Locate the cell with the specified text and output its [X, Y] center coordinate. 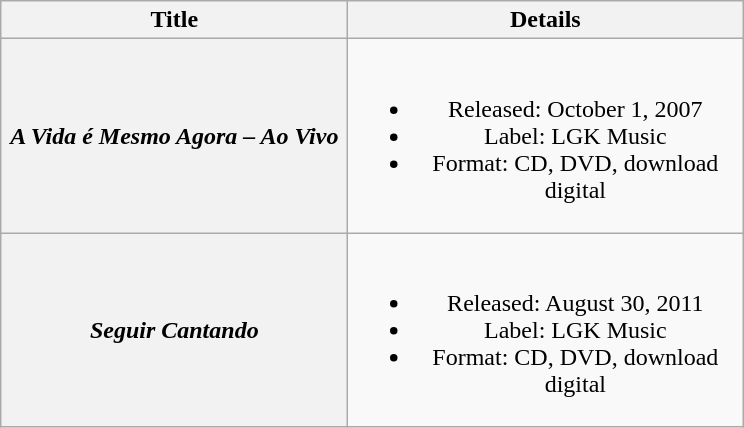
Seguir Cantando [174, 330]
Details [546, 20]
Released: October 1, 2007Label: LGK MusicFormat: CD, DVD, download digital [546, 136]
Title [174, 20]
A Vida é Mesmo Agora – Ao Vivo [174, 136]
Released: August 30, 2011Label: LGK MusicFormat: CD, DVD, download digital [546, 330]
